Provide the (X, Y) coordinate of the cell's center where the given text is located.  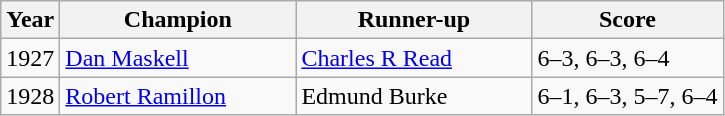
6–1, 6–3, 5–7, 6–4 (628, 96)
6–3, 6–3, 6–4 (628, 58)
Score (628, 20)
Charles R Read (414, 58)
Champion (178, 20)
1927 (30, 58)
Year (30, 20)
Robert Ramillon (178, 96)
Runner-up (414, 20)
Edmund Burke (414, 96)
1928 (30, 96)
Dan Maskell (178, 58)
